For the text-containing cell, return its midpoint in (x, y) coordinate format. 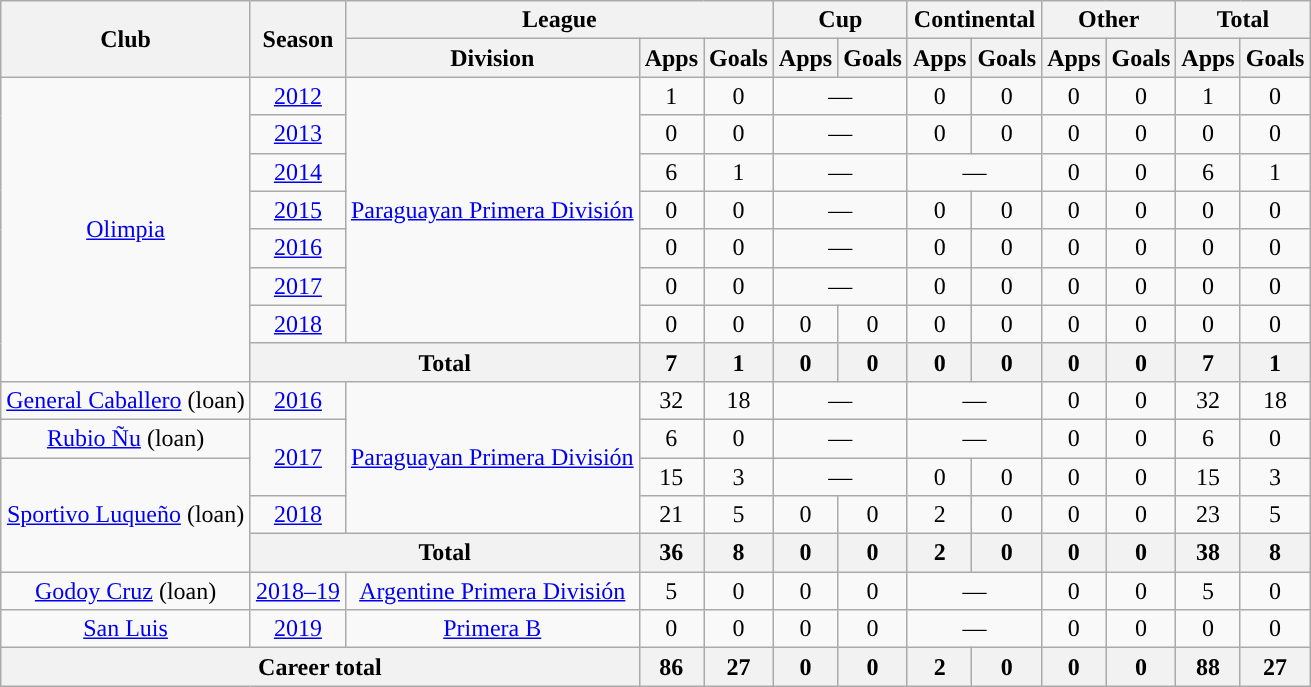
Primera B (492, 629)
2018–19 (298, 591)
88 (1208, 667)
Olimpia (126, 229)
Godoy Cruz (loan) (126, 591)
2015 (298, 210)
Rubio Ñu (loan) (126, 438)
36 (671, 553)
Argentine Primera División (492, 591)
38 (1208, 553)
2014 (298, 172)
Continental (974, 20)
Career total (320, 667)
2012 (298, 96)
League (559, 20)
2019 (298, 629)
21 (671, 515)
San Luis (126, 629)
Season (298, 39)
2013 (298, 134)
General Caballero (loan) (126, 400)
86 (671, 667)
Division (492, 58)
Other (1109, 20)
Club (126, 39)
23 (1208, 515)
Sportivo Luqueño (loan) (126, 515)
Cup (840, 20)
